Return [X, Y] of the center of cell containing provided text 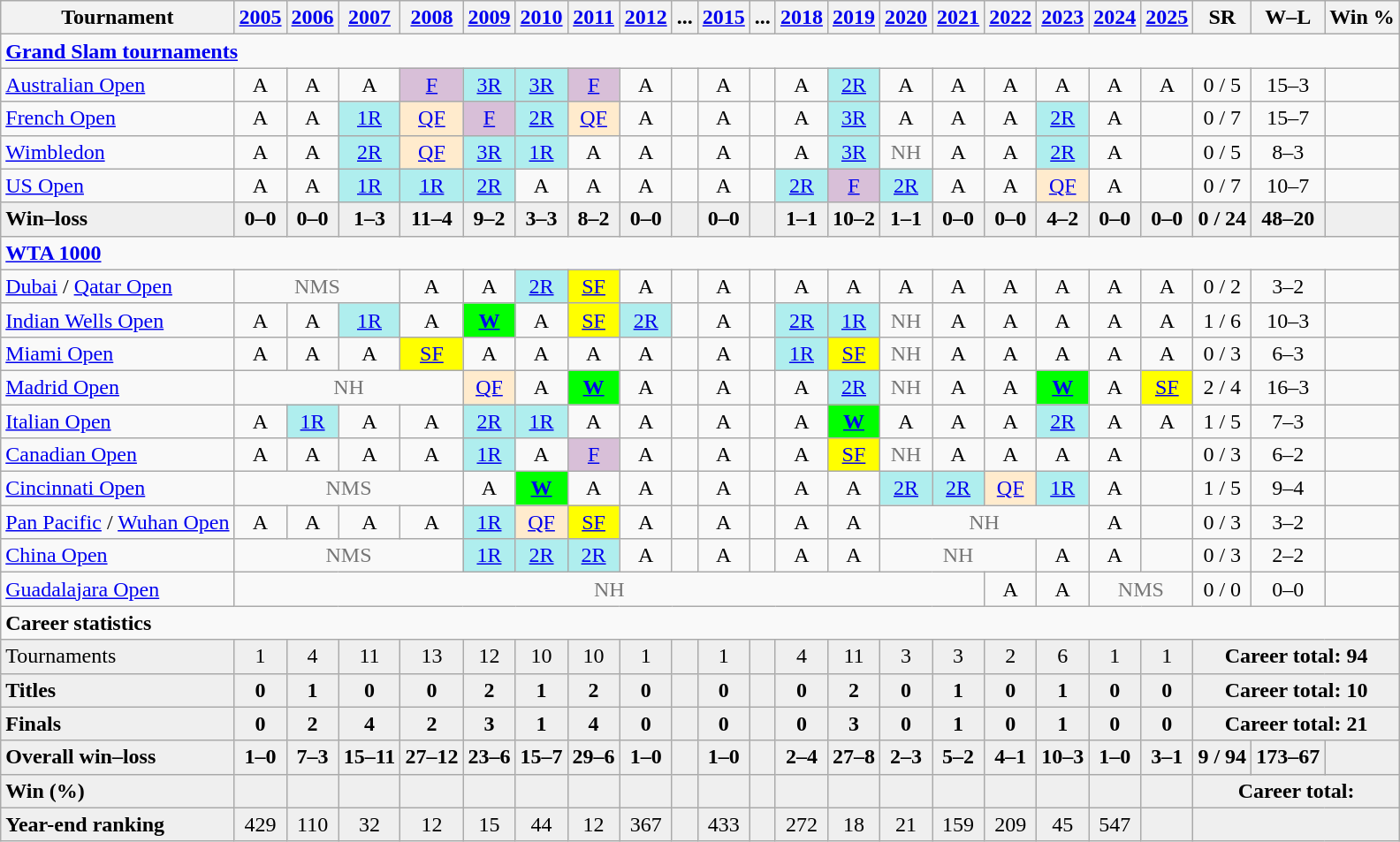
6 [1062, 656]
367 [645, 824]
Tournaments [118, 656]
0 / 0 [1222, 589]
2025 [1167, 18]
2023 [1062, 18]
Italian Open [118, 421]
WTA 1000 [700, 253]
429 [260, 824]
2005 [260, 18]
4–1 [1011, 757]
Win–loss [118, 219]
1 / 6 [1222, 320]
Canadian Open [118, 455]
10–7 [1289, 186]
2022 [1011, 18]
11–4 [431, 219]
32 [369, 824]
5–2 [958, 757]
Career total: 94 [1296, 656]
159 [958, 824]
3–3 [541, 219]
Grand Slam tournaments [700, 51]
Career total: 21 [1296, 724]
2–4 [801, 757]
15–3 [1289, 85]
2021 [958, 18]
2011 [594, 18]
Overall win–loss [118, 757]
2008 [431, 18]
433 [723, 824]
9–2 [490, 219]
W–L [1289, 18]
2012 [645, 18]
110 [313, 824]
13 [431, 656]
Dubai / Qatar Open [118, 286]
Year-end ranking [118, 824]
6–3 [1289, 353]
Guadalajara Open [118, 589]
2009 [490, 18]
2024 [1115, 18]
China Open [118, 556]
2010 [541, 18]
Titles [118, 690]
Win % [1363, 18]
209 [1011, 824]
2–2 [1289, 556]
547 [1115, 824]
9–4 [1289, 489]
Career statistics [700, 623]
45 [1062, 824]
272 [801, 824]
Indian Wells Open [118, 320]
0 / 2 [1222, 286]
4–2 [1062, 219]
3–1 [1167, 757]
2020 [907, 18]
44 [541, 824]
9 / 94 [1222, 757]
Wimbledon [118, 152]
8–3 [1289, 152]
Tournament [118, 18]
18 [854, 824]
French Open [118, 118]
Madrid Open [118, 387]
2015 [723, 18]
48–20 [1289, 219]
6–2 [1289, 455]
2 / 4 [1222, 387]
173–67 [1289, 757]
2018 [801, 18]
0 / 24 [1222, 219]
16–3 [1289, 387]
2019 [854, 18]
8–2 [594, 219]
10–2 [854, 219]
27–8 [854, 757]
Career total: 10 [1296, 690]
Miami Open [118, 353]
2007 [369, 18]
21 [907, 824]
Cincinnati Open [118, 489]
Pan Pacific / Wuhan Open [118, 522]
US Open [118, 186]
23–6 [490, 757]
Australian Open [118, 85]
27–12 [431, 757]
1–3 [369, 219]
SR [1222, 18]
Win (%) [118, 791]
2006 [313, 18]
2–3 [907, 757]
15 [490, 824]
Career total: [1296, 791]
Finals [118, 724]
15–11 [369, 757]
29–6 [594, 757]
